Locate the cell with the specified text and output its [x, y] center coordinate. 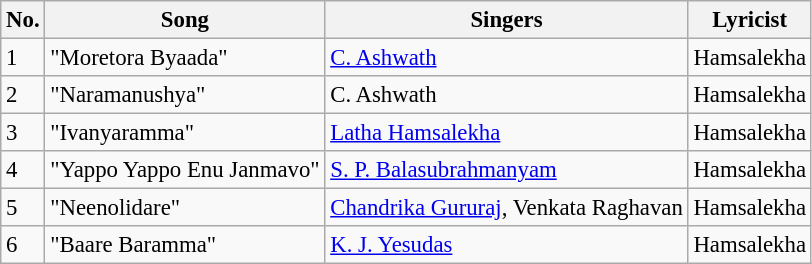
"Naramanushya" [185, 95]
Song [185, 20]
"Neenolidare" [185, 208]
Chandrika Gururaj, Venkata Raghavan [506, 208]
1 [23, 58]
Latha Hamsalekha [506, 133]
"Ivanyaramma" [185, 133]
K. J. Yesudas [506, 245]
6 [23, 245]
Singers [506, 20]
No. [23, 20]
3 [23, 133]
5 [23, 208]
"Baare Baramma" [185, 245]
4 [23, 170]
Lyricist [750, 20]
2 [23, 95]
"Yappo Yappo Enu Janmavo" [185, 170]
"Moretora Byaada" [185, 58]
S. P. Balasubrahmanyam [506, 170]
